Return the (X, Y) coordinate for the center point of the cell that contains the specified text.  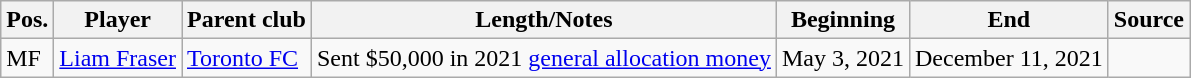
Beginning (842, 20)
Sent $50,000 in 2021 general allocation money (544, 58)
Pos. (28, 20)
Parent club (247, 20)
End (1008, 20)
Liam Fraser (118, 58)
Player (118, 20)
Source (1148, 20)
MF (28, 58)
May 3, 2021 (842, 58)
Toronto FC (247, 58)
December 11, 2021 (1008, 58)
Length/Notes (544, 20)
